Determine the (x, y) coordinate at the center of the cell enclosing the given text.  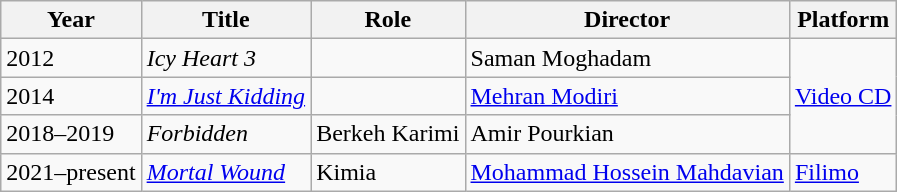
Title (226, 20)
Director (627, 20)
Mortal Wound (226, 172)
Platform (843, 20)
Role (388, 20)
Mohammad Hossein Mahdavian (627, 172)
Icy Heart 3 (226, 58)
2014 (71, 96)
Mehran Modiri (627, 96)
Berkeh Karimi (388, 134)
Saman Moghadam (627, 58)
2018–2019 (71, 134)
Year (71, 20)
Forbidden (226, 134)
I'm Just Kidding (226, 96)
Video CD (843, 96)
Kimia (388, 172)
2021–present (71, 172)
Amir Pourkian (627, 134)
Filimo (843, 172)
2012 (71, 58)
